Provide the [X, Y] coordinate of the cell's center where the given text is located.  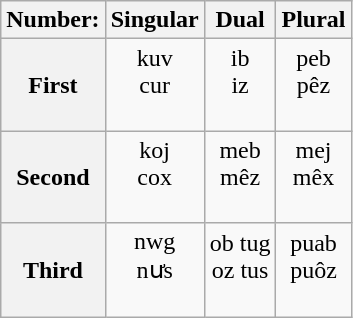
puabpuôz [314, 270]
kojcox [154, 177]
ob tugoz tus [240, 270]
Plural [314, 20]
pebpêz [314, 85]
Third [53, 270]
Number: [53, 20]
Singular [154, 20]
ibiz [240, 85]
kuvcur [154, 85]
Dual [240, 20]
First [53, 85]
nwgnưs [154, 270]
mejmêx [314, 177]
mebmêz [240, 177]
Second [53, 177]
